Search for the cell housing the specified text and yield its [X, Y] center coordinate. 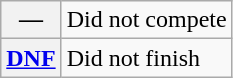
— [31, 20]
DNF [31, 58]
Did not compete [146, 20]
Did not finish [146, 58]
